For the text-containing cell, return its midpoint in [X, Y] coordinate format. 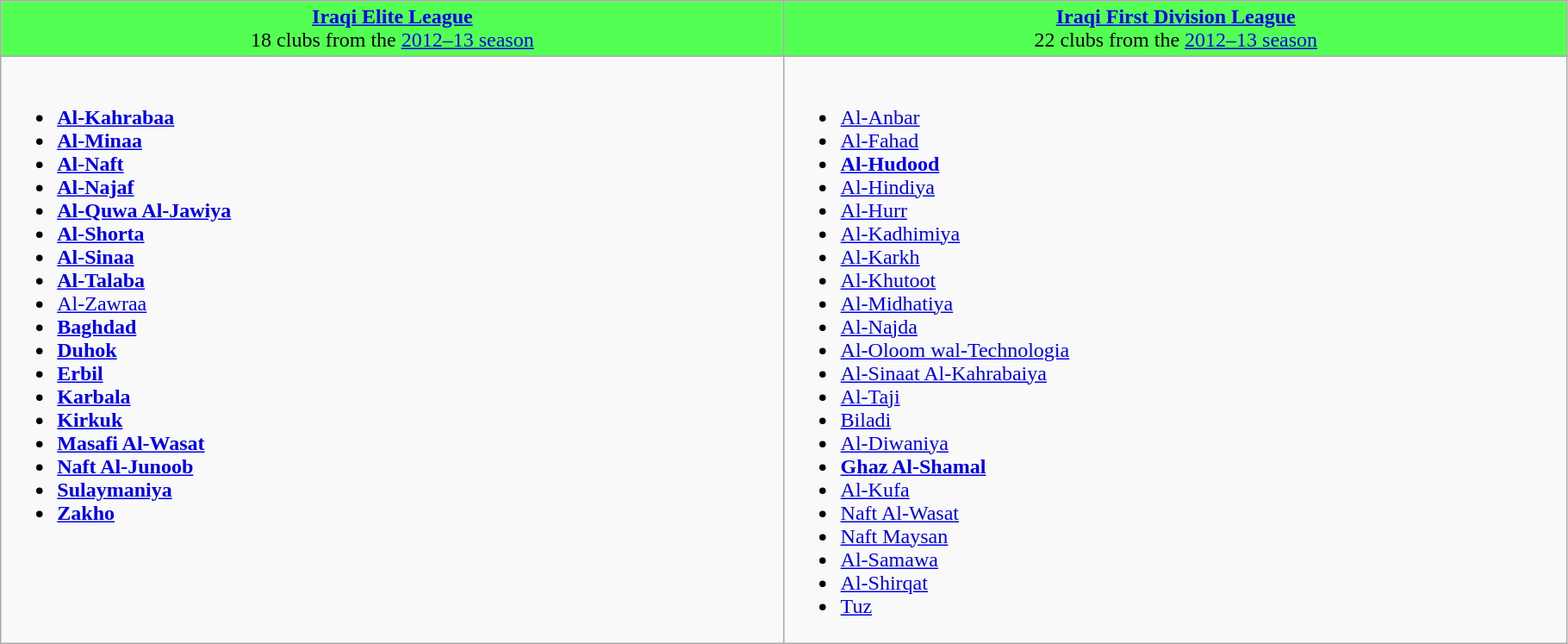
Iraqi Elite League18 clubs from the 2012–13 season [393, 29]
Iraqi First Division League 22 clubs from the 2012–13 season [1175, 29]
